Pinpoint the cell where the given text exists, returning its (X, Y) midpoint coordinate. 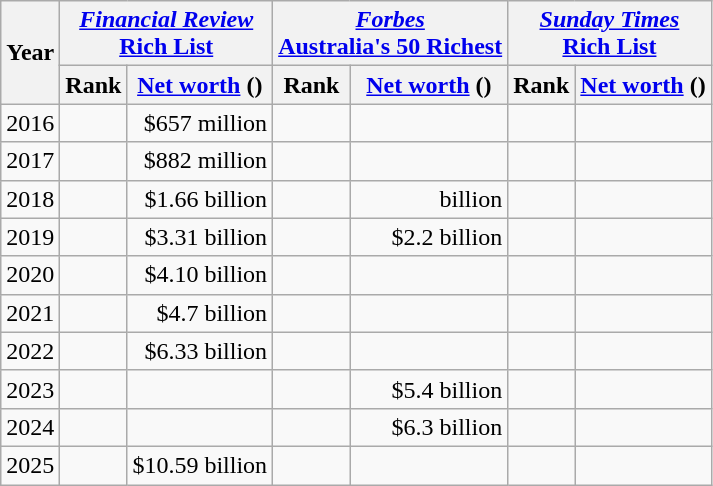
2018 (30, 199)
2024 (30, 427)
2025 (30, 465)
Sunday TimesRich List (610, 34)
2019 (30, 237)
2017 (30, 161)
$5.4 billion (429, 389)
$6.3 billion (429, 427)
$10.59 billion (200, 465)
$882 million (200, 161)
2022 (30, 351)
$6.33 billion (200, 351)
$1.66 billion (200, 199)
2020 (30, 275)
ForbesAustralia's 50 Richest (390, 34)
2021 (30, 313)
Financial ReviewRich List (166, 34)
2016 (30, 123)
billion (429, 199)
$2.2 billion (429, 237)
2023 (30, 389)
$4.7 billion (200, 313)
$657 million (200, 123)
Year (30, 52)
$3.31 billion (200, 237)
$4.10 billion (200, 275)
